For the text-containing cell, return its midpoint in (x, y) coordinate format. 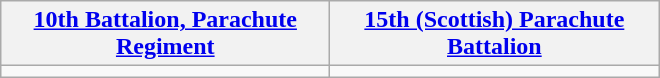
15th (Scottish) Parachute Battalion (494, 34)
10th Battalion, Parachute Regiment (166, 34)
